Output the [X, Y] coordinate of the center of the cell containing the given text.  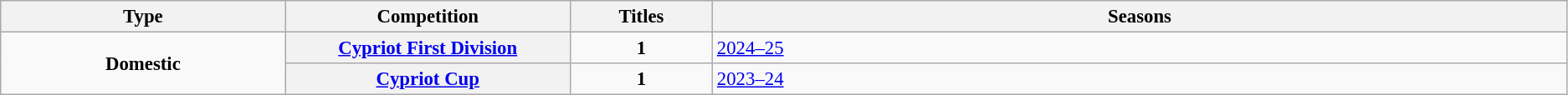
2024–25 [1140, 48]
Cypriot First Division [428, 48]
Cypriot Cup [428, 79]
Type [143, 17]
Domestic [143, 63]
2023–24 [1140, 79]
Titles [641, 17]
Seasons [1140, 17]
Competition [428, 17]
